Determine the [x, y] coordinate at the center of the cell enclosing the given text.  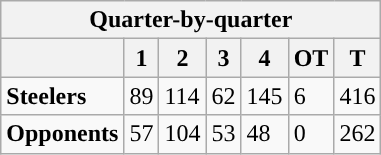
114 [182, 96]
2 [182, 58]
Steelers [62, 96]
416 [358, 96]
104 [182, 134]
57 [142, 134]
89 [142, 96]
3 [224, 58]
OT [311, 58]
4 [264, 58]
62 [224, 96]
T [358, 58]
Opponents [62, 134]
Quarter-by-quarter [191, 20]
145 [264, 96]
262 [358, 134]
1 [142, 58]
53 [224, 134]
6 [311, 96]
0 [311, 134]
48 [264, 134]
